From the cell containing the given text, extract its center point as [X, Y] coordinate. 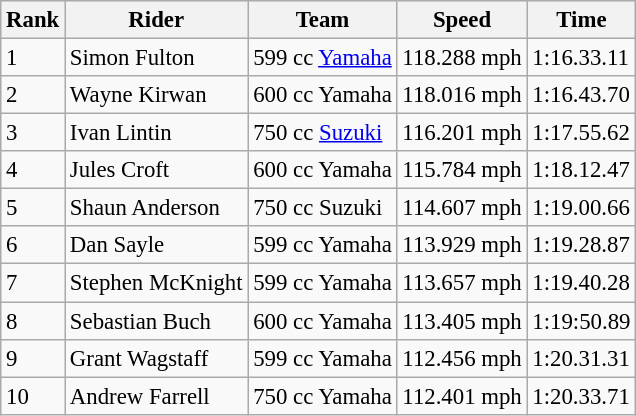
6 [33, 245]
Dan Sayle [156, 245]
Speed [462, 20]
1:16.33.11 [582, 58]
5 [33, 208]
Team [322, 20]
8 [33, 321]
1:19.00.66 [582, 208]
114.607 mph [462, 208]
Grant Wagstaff [156, 358]
118.288 mph [462, 58]
Simon Fulton [156, 58]
1:20.31.31 [582, 358]
1:16.43.70 [582, 95]
750 cc Yamaha [322, 396]
1:19.28.87 [582, 245]
1:20.33.71 [582, 396]
1 [33, 58]
113.929 mph [462, 245]
3 [33, 133]
Andrew Farrell [156, 396]
113.405 mph [462, 321]
112.401 mph [462, 396]
2 [33, 95]
1:19:50.89 [582, 321]
Time [582, 20]
10 [33, 396]
Rank [33, 20]
Ivan Lintin [156, 133]
Rider [156, 20]
Shaun Anderson [156, 208]
4 [33, 170]
Stephen McKnight [156, 283]
1:19.40.28 [582, 283]
116.201 mph [462, 133]
Sebastian Buch [156, 321]
7 [33, 283]
118.016 mph [462, 95]
1:18.12.47 [582, 170]
113.657 mph [462, 283]
115.784 mph [462, 170]
1:17.55.62 [582, 133]
Wayne Kirwan [156, 95]
Jules Croft [156, 170]
112.456 mph [462, 358]
9 [33, 358]
